For the text-containing cell, return its midpoint in (X, Y) coordinate format. 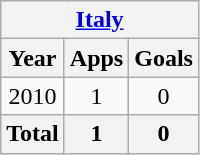
2010 (33, 96)
Year (33, 58)
Goals (164, 58)
Total (33, 134)
Apps (96, 58)
Italy (100, 20)
